Locate the cell with the specified text and output its [X, Y] center coordinate. 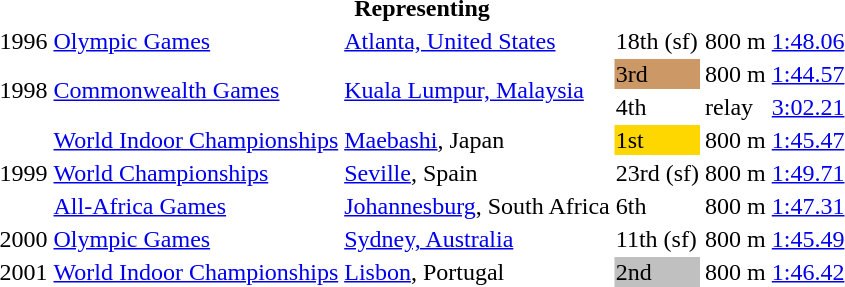
Johannesburg, South Africa [478, 206]
3rd [657, 74]
6th [657, 206]
23rd (sf) [657, 173]
Kuala Lumpur, Malaysia [478, 90]
Maebashi, Japan [478, 140]
Atlanta, United States [478, 41]
World Championships [196, 173]
2nd [657, 272]
11th (sf) [657, 239]
relay [736, 107]
1st [657, 140]
Lisbon, Portugal [478, 272]
Seville, Spain [478, 173]
4th [657, 107]
18th (sf) [657, 41]
Sydney, Australia [478, 239]
All-Africa Games [196, 206]
Commonwealth Games [196, 90]
